Determine the (X, Y) coordinate at the center of the cell enclosing the given text.  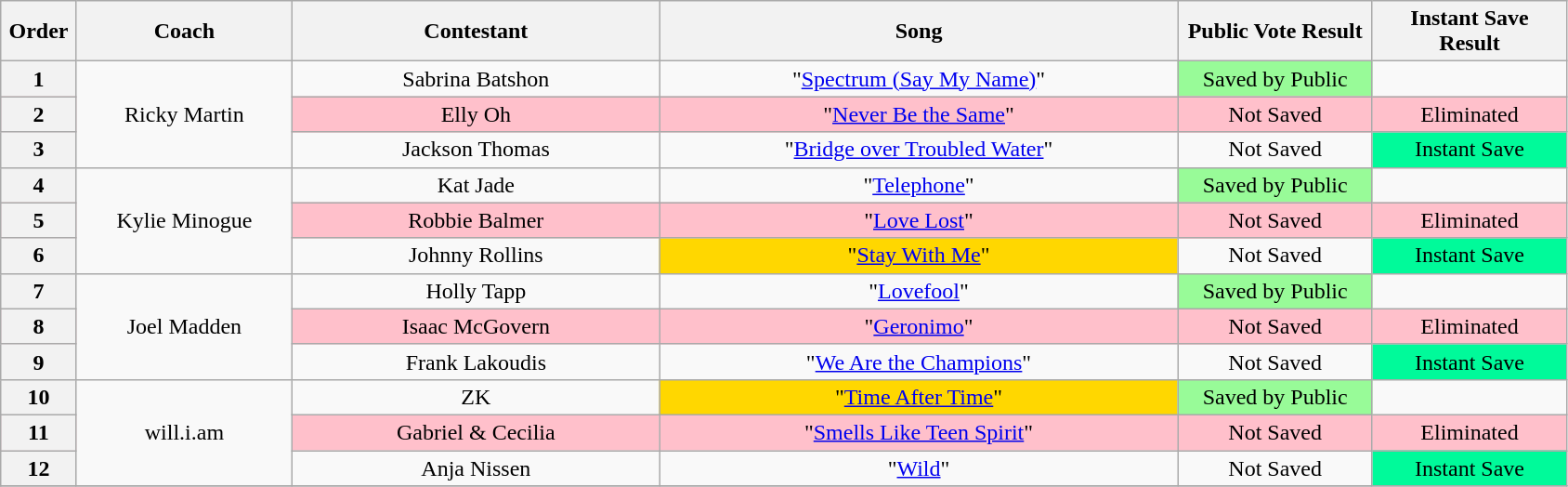
Order (39, 32)
7 (39, 291)
Robbie Balmer (476, 220)
"Time After Time" (919, 397)
Instant Save Result (1470, 32)
"Lovefool" (919, 291)
Gabriel & Cecilia (476, 432)
2 (39, 114)
10 (39, 397)
"Geronimo" (919, 326)
6 (39, 256)
Ricky Martin (184, 114)
4 (39, 185)
11 (39, 432)
"Wild" (919, 467)
Sabrina Batshon (476, 79)
3 (39, 150)
9 (39, 362)
Isaac McGovern (476, 326)
5 (39, 220)
Contestant (476, 32)
Kat Jade (476, 185)
will.i.am (184, 432)
8 (39, 326)
Kylie Minogue (184, 220)
Johnny Rollins (476, 256)
"Smells Like Teen Spirit" (919, 432)
Song (919, 32)
Joel Madden (184, 326)
"Love Lost" (919, 220)
Holly Tapp (476, 291)
Jackson Thomas (476, 150)
"Telephone" (919, 185)
"Bridge over Troubled Water" (919, 150)
Anja Nissen (476, 467)
Public Vote Result (1274, 32)
12 (39, 467)
"We Are the Champions" (919, 362)
Frank Lakoudis (476, 362)
ZK (476, 397)
1 (39, 79)
"Spectrum (Say My Name)" (919, 79)
"Stay With Me" (919, 256)
"Never Be the Same" (919, 114)
Elly Oh (476, 114)
Coach (184, 32)
